Provide the (X, Y) coordinate of the cell's center where the given text is located.  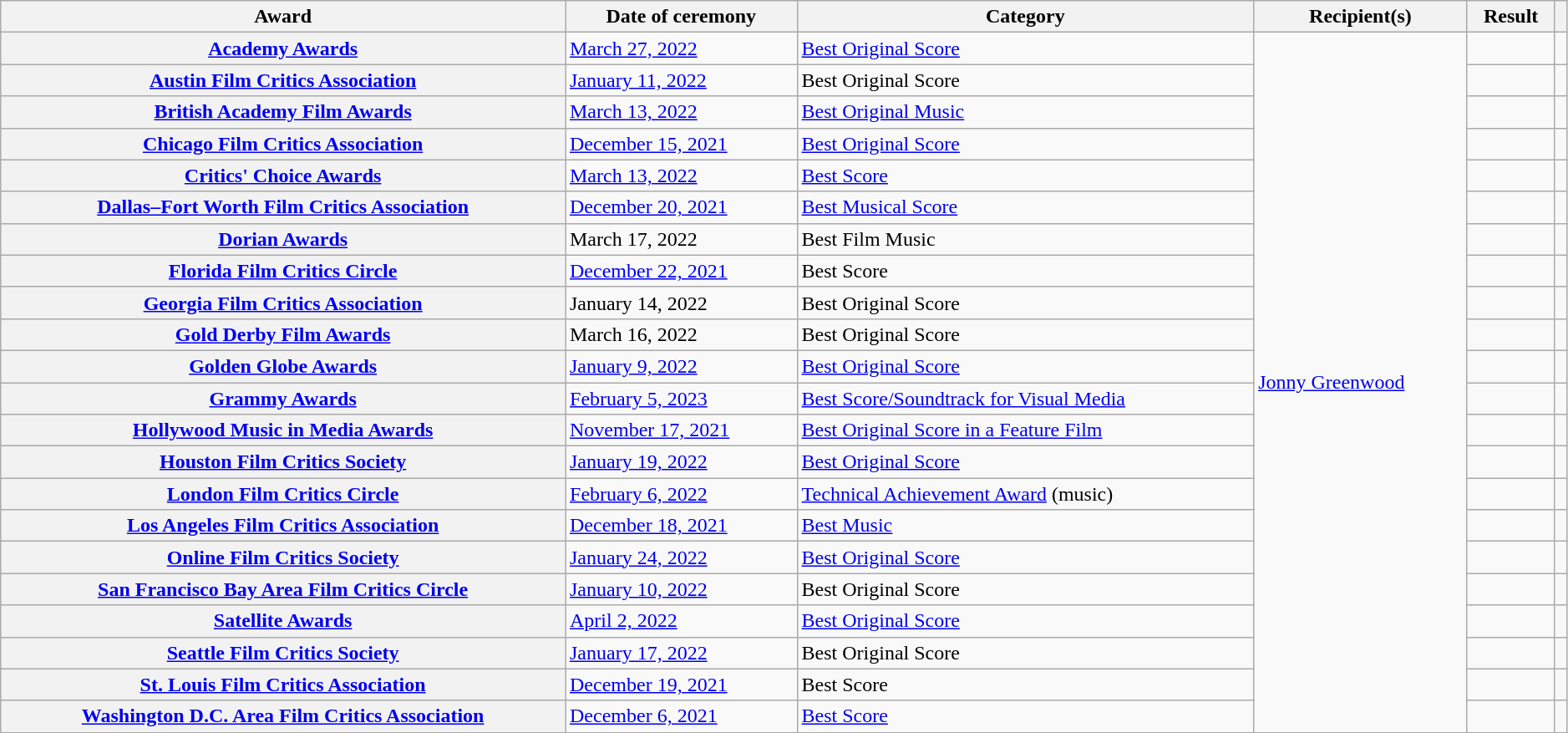
Critics' Choice Awards (283, 176)
Florida Film Critics Circle (283, 271)
Best Original Music (1026, 112)
British Academy Film Awards (283, 112)
Best Film Music (1026, 239)
San Francisco Bay Area Film Critics Circle (283, 589)
January 17, 2022 (681, 653)
March 27, 2022 (681, 48)
Best Original Score in a Feature Film (1026, 430)
March 16, 2022 (681, 334)
Best Musical Score (1026, 207)
Online Film Critics Society (283, 557)
Los Angeles Film Critics Association (283, 526)
Recipient(s) (1361, 17)
St. Louis Film Critics Association (283, 685)
November 17, 2021 (681, 430)
Georgia Film Critics Association (283, 303)
Gold Derby Film Awards (283, 334)
April 2, 2022 (681, 621)
Dorian Awards (283, 239)
December 18, 2021 (681, 526)
Grammy Awards (283, 399)
January 14, 2022 (681, 303)
December 6, 2021 (681, 716)
January 9, 2022 (681, 366)
December 20, 2021 (681, 207)
Category (1026, 17)
January 11, 2022 (681, 80)
Chicago Film Critics Association (283, 144)
Dallas–Fort Worth Film Critics Association (283, 207)
January 19, 2022 (681, 462)
Seattle Film Critics Society (283, 653)
Result (1510, 17)
December 15, 2021 (681, 144)
February 6, 2022 (681, 494)
Academy Awards (283, 48)
Golden Globe Awards (283, 366)
London Film Critics Circle (283, 494)
Satellite Awards (283, 621)
Austin Film Critics Association (283, 80)
March 17, 2022 (681, 239)
Technical Achievement Award (music) (1026, 494)
Hollywood Music in Media Awards (283, 430)
February 5, 2023 (681, 399)
Award (283, 17)
December 22, 2021 (681, 271)
January 24, 2022 (681, 557)
December 19, 2021 (681, 685)
Date of ceremony (681, 17)
Jonny Greenwood (1361, 383)
Best Score/Soundtrack for Visual Media (1026, 399)
Washington D.C. Area Film Critics Association (283, 716)
January 10, 2022 (681, 589)
Best Music (1026, 526)
Houston Film Critics Society (283, 462)
